Extract the [X, Y] coordinate from the center of the cell holding the provided text.  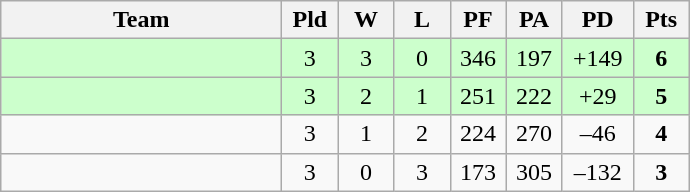
197 [534, 58]
270 [534, 134]
222 [534, 96]
4 [661, 134]
W [366, 20]
173 [478, 172]
251 [478, 96]
305 [534, 172]
–132 [598, 172]
PF [478, 20]
+149 [598, 58]
PD [598, 20]
346 [478, 58]
+29 [598, 96]
Pld [310, 20]
6 [661, 58]
224 [478, 134]
Pts [661, 20]
L [422, 20]
Team [142, 20]
–46 [598, 134]
5 [661, 96]
PA [534, 20]
